Return the (X, Y) coordinate for the center point of the cell that contains the specified text.  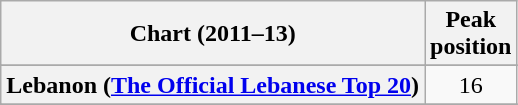
16 (471, 85)
Lebanon (The Official Lebanese Top 20) (213, 85)
Peakposition (471, 34)
Chart (2011–13) (213, 34)
